Identify which cell holds the provided text, then report its (x, y) central coordinate. 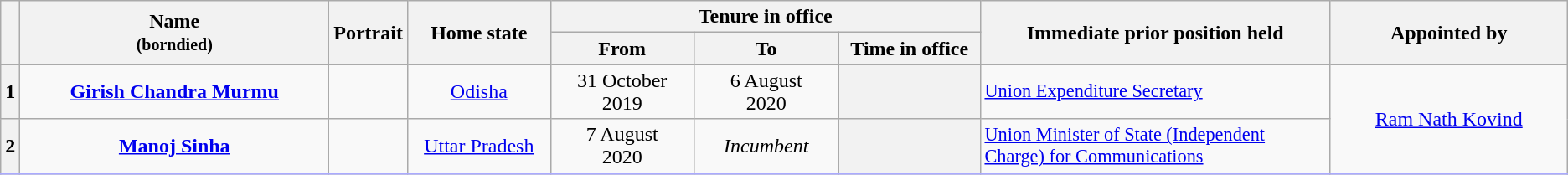
Manoj Sinha (174, 146)
31 October2019 (622, 92)
Appointed by (1449, 33)
Home state (479, 33)
6 August2020 (766, 92)
Ram Nath Kovind (1449, 119)
From (622, 49)
Uttar Pradesh (479, 146)
Portrait (369, 33)
1 (10, 92)
Union Expenditure Secretary (1155, 92)
7 August2020 (622, 146)
2 (10, 146)
Girish Chandra Murmu (174, 92)
Incumbent (766, 146)
Odisha (479, 92)
Union Minister of State (Independent Charge) for Communications (1155, 146)
Name(borndied) (174, 33)
Tenure in office (766, 17)
To (766, 49)
Immediate prior position held (1155, 33)
Time in office (910, 49)
